Return the (x, y) coordinate for the center point of the cell that contains the specified text.  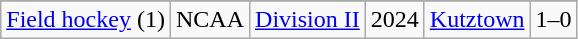
2024 (394, 20)
1–0 (554, 20)
NCAA (210, 20)
Division II (308, 20)
Field hockey (1) (86, 20)
Kutztown (477, 20)
